Locate the cell with the specified text and output its [X, Y] center coordinate. 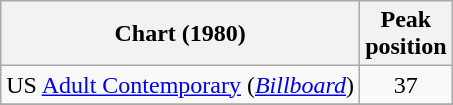
Chart (1980) [180, 34]
37 [406, 85]
US Adult Contemporary (Billboard) [180, 85]
Peakposition [406, 34]
